Detect which cell encompasses the target text, then output its [x, y] center coordinate. 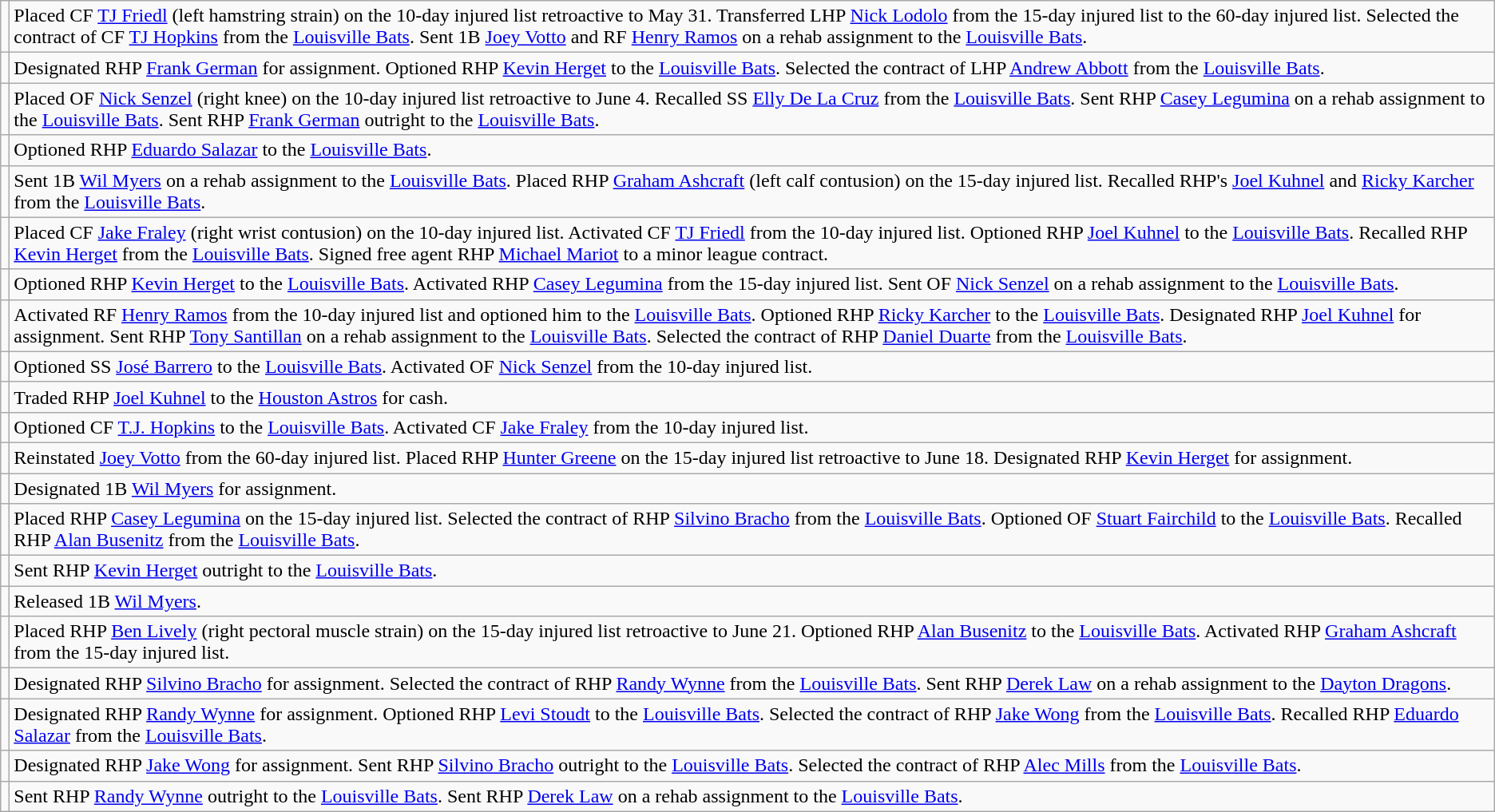
Sent RHP Kevin Herget outright to the Louisville Bats. [752, 571]
Optioned RHP Eduardo Salazar to the Louisville Bats. [752, 150]
Optioned SS José Barrero to the Louisville Bats. Activated OF Nick Senzel from the 10-day injured list. [752, 366]
Sent RHP Randy Wynne outright to the Louisville Bats. Sent RHP Derek Law on a rehab assignment to the Louisville Bats. [752, 796]
Designated 1B Wil Myers for assignment. [752, 488]
Optioned CF T.J. Hopkins to the Louisville Bats. Activated CF Jake Fraley from the 10-day injured list. [752, 427]
Traded RHP Joel Kuhnel to the Houston Astros for cash. [752, 397]
Released 1B Wil Myers. [752, 601]
